Extract the [X, Y] coordinate from the center of the cell holding the provided text.  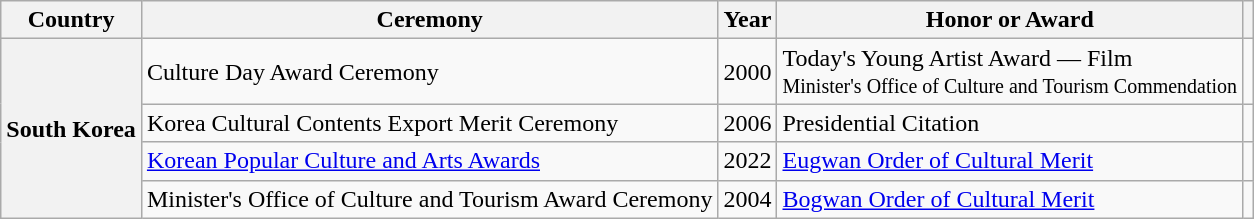
Korea Cultural Contents Export Merit Ceremony [430, 123]
Korean Popular Culture and Arts Awards [430, 161]
Honor or Award [1010, 20]
Presidential Citation [1010, 123]
Ceremony [430, 20]
South Korea [72, 128]
Bogwan Order of Cultural Merit [1010, 199]
Culture Day Award Ceremony [430, 72]
Eugwan Order of Cultural Merit [1010, 161]
2006 [748, 123]
Today's Young Artist Award — FilmMinister's Office of Culture and Tourism Commendation [1010, 72]
Country [72, 20]
2000 [748, 72]
Minister's Office of Culture and Tourism Award Ceremony [430, 199]
2022 [748, 161]
Year [748, 20]
2004 [748, 199]
